Locate the cell with the specified text and output its [X, Y] center coordinate. 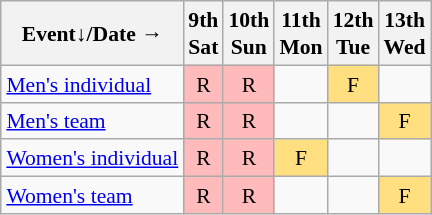
12thTue [354, 33]
Event↓/Date → [92, 33]
10thSun [248, 33]
Men's individual [92, 84]
Women's individual [92, 158]
Men's team [92, 120]
13thWed [405, 33]
11thMon [300, 33]
Women's team [92, 194]
9thSat [203, 33]
